Provide the [X, Y] coordinate of the cell's center where the given text is located.  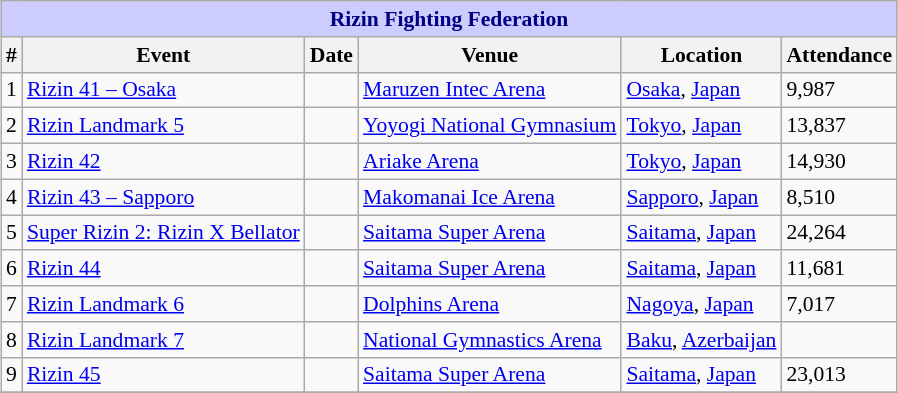
11,681 [839, 269]
# [12, 55]
Rizin 44 [164, 269]
2 [12, 126]
Location [701, 55]
8 [12, 340]
7 [12, 304]
Maruzen Intec Arena [490, 90]
Date [332, 55]
Attendance [839, 55]
5 [12, 233]
Rizin 43 – Sapporo [164, 197]
1 [12, 90]
8,510 [839, 197]
Rizin Fighting Federation [449, 19]
Rizin 45 [164, 375]
Rizin 41 – Osaka [164, 90]
7,017 [839, 304]
Super Rizin 2: Rizin X Bellator [164, 233]
9,987 [839, 90]
Rizin 42 [164, 162]
Makomanai Ice Arena [490, 197]
9 [12, 375]
National Gymnastics Arena [490, 340]
13,837 [839, 126]
Baku, Azerbaijan [701, 340]
Nagoya, Japan [701, 304]
Event [164, 55]
Rizin Landmark 5 [164, 126]
3 [12, 162]
Venue [490, 55]
Rizin Landmark 7 [164, 340]
24,264 [839, 233]
14,930 [839, 162]
Rizin Landmark 6 [164, 304]
Ariake Arena [490, 162]
Yoyogi National Gymnasium [490, 126]
Dolphins Arena [490, 304]
4 [12, 197]
Sapporo, Japan [701, 197]
Osaka, Japan [701, 90]
6 [12, 269]
23,013 [839, 375]
